Return the (X, Y) coordinate for the center point of the cell that contains the specified text.  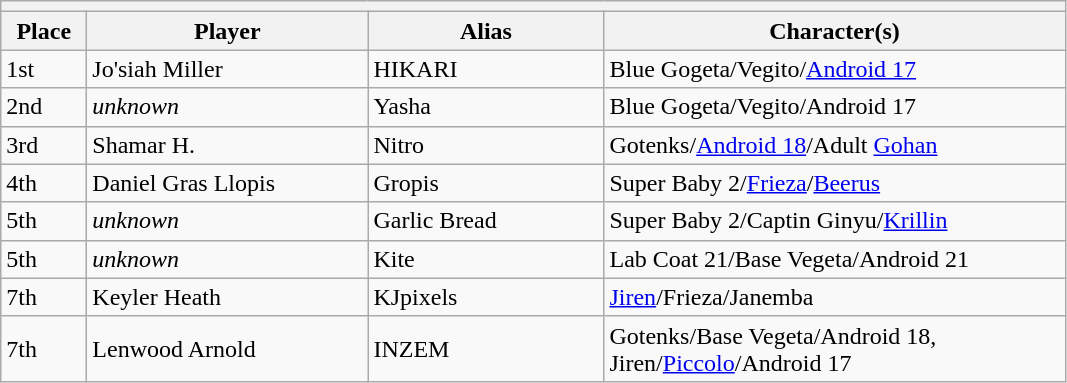
Jiren/Frieza/Janemba (834, 297)
HIKARI (486, 69)
Yasha (486, 107)
Character(s) (834, 31)
Jo'siah Miller (228, 69)
Super Baby 2/Captin Ginyu/Krillin (834, 221)
Kite (486, 259)
Gropis (486, 183)
Player (228, 31)
Shamar H. (228, 145)
Garlic Bread (486, 221)
Keyler Heath (228, 297)
Place (44, 31)
Alias (486, 31)
KJpixels (486, 297)
4th (44, 183)
1st (44, 69)
INZEM (486, 348)
2nd (44, 107)
Daniel Gras Llopis (228, 183)
Gotenks/Android 18/Adult Gohan (834, 145)
Super Baby 2/Frieza/Beerus (834, 183)
Gotenks/Base Vegeta/Android 18, Jiren/Piccolo/Android 17 (834, 348)
3rd (44, 145)
Nitro (486, 145)
Lab Coat 21/Base Vegeta/Android 21 (834, 259)
Lenwood Arnold (228, 348)
